Return (x, y) of the center of cell containing provided text 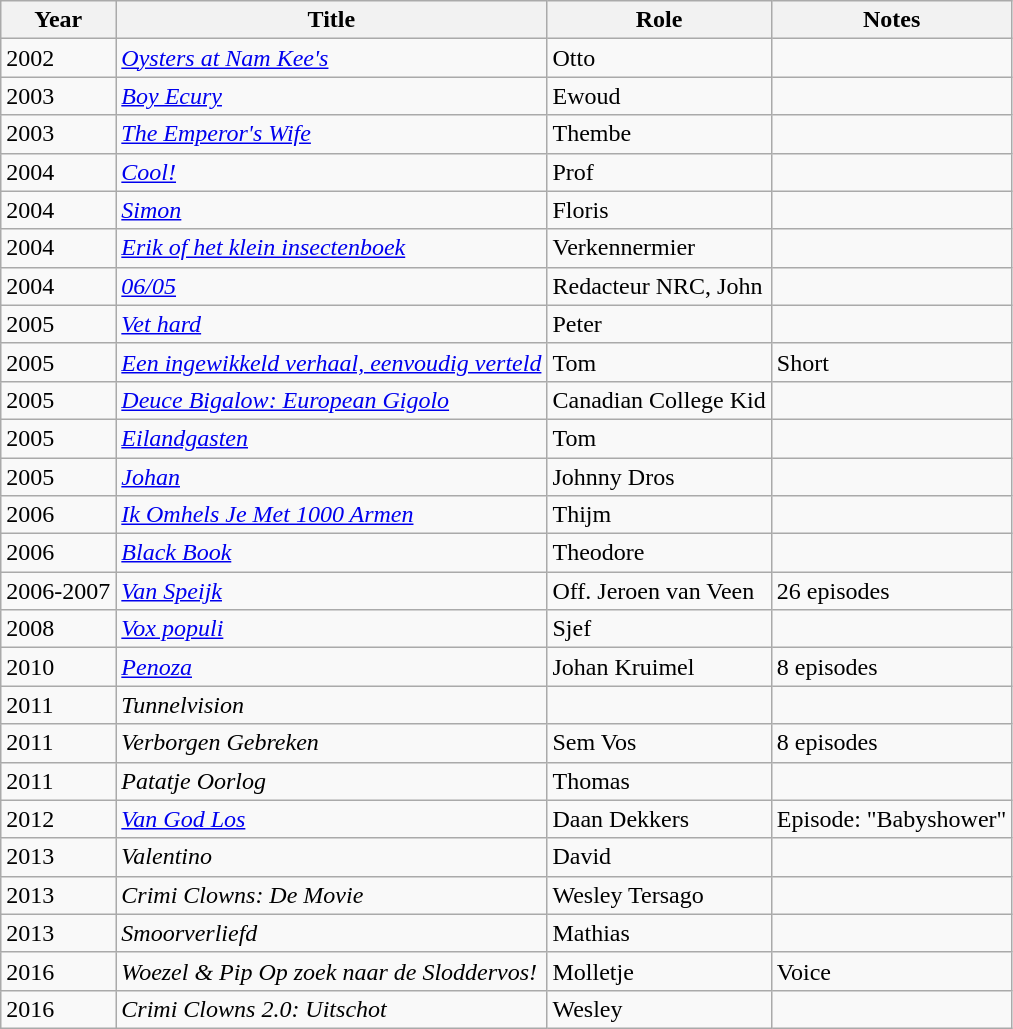
Daan Dekkers (659, 819)
Year (58, 20)
Oysters at Nam Kee's (332, 58)
Thijm (659, 515)
Mathias (659, 933)
Vet hard (332, 324)
Sjef (659, 629)
Eilandgasten (332, 438)
Title (332, 20)
Episode: "Babyshower" (892, 819)
Canadian College Kid (659, 400)
Deuce Bigalow: European Gigolo (332, 400)
Thembe (659, 134)
Molletje (659, 971)
Sem Vos (659, 743)
Prof (659, 172)
Tunnelvision (332, 705)
Ik Omhels Je Met 1000 Armen (332, 515)
Off. Jeroen van Veen (659, 591)
Crimi Clowns 2.0: Uitschot (332, 1009)
Theodore (659, 553)
2006-2007 (58, 591)
Redacteur NRC, John (659, 286)
Otto (659, 58)
Cool! (332, 172)
Wesley (659, 1009)
Patatje Oorlog (332, 781)
Een ingewikkeld verhaal, eenvoudig verteld (332, 362)
Vox populi (332, 629)
Thomas (659, 781)
The Emperor's Wife (332, 134)
Valentino (332, 857)
2012 (58, 819)
2002 (58, 58)
Johan (332, 477)
Short (892, 362)
Crimi Clowns: De Movie (332, 895)
Boy Ecury (332, 96)
Verborgen Gebreken (332, 743)
Johan Kruimel (659, 667)
Van God Los (332, 819)
Floris (659, 210)
Wesley Tersago (659, 895)
Voice (892, 971)
Erik of het klein insectenboek (332, 248)
David (659, 857)
Van Speijk (332, 591)
Woezel & Pip Op zoek naar de Sloddervos! (332, 971)
Simon (332, 210)
Smoorverliefd (332, 933)
2010 (58, 667)
2008 (58, 629)
Peter (659, 324)
Role (659, 20)
06/05 (332, 286)
Verkennermier (659, 248)
Notes (892, 20)
Johnny Dros (659, 477)
Penoza (332, 667)
Ewoud (659, 96)
26 episodes (892, 591)
Black Book (332, 553)
